Determine the (X, Y) coordinate at the center of the cell enclosing the given text.  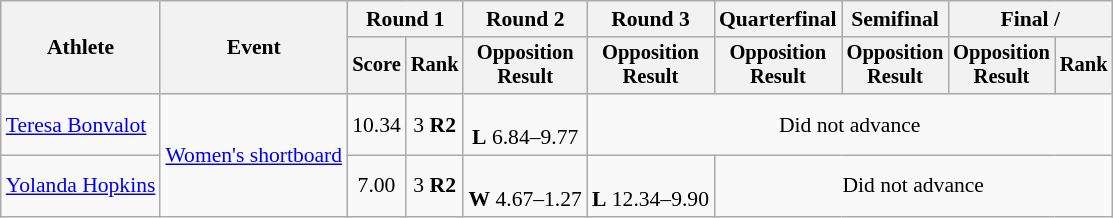
Round 1 (405, 19)
Semifinal (896, 19)
Score (376, 66)
Event (254, 48)
Yolanda Hopkins (81, 186)
Round 3 (650, 19)
W 4.67–1.27 (524, 186)
Final / (1030, 19)
L 12.34–9.90 (650, 186)
Round 2 (524, 19)
Teresa Bonvalot (81, 124)
10.34 (376, 124)
Women's shortboard (254, 155)
7.00 (376, 186)
L 6.84–9.77 (524, 124)
Quarterfinal (778, 19)
Athlete (81, 48)
